Provide the (x, y) coordinate of the cell's center where the given text is located.  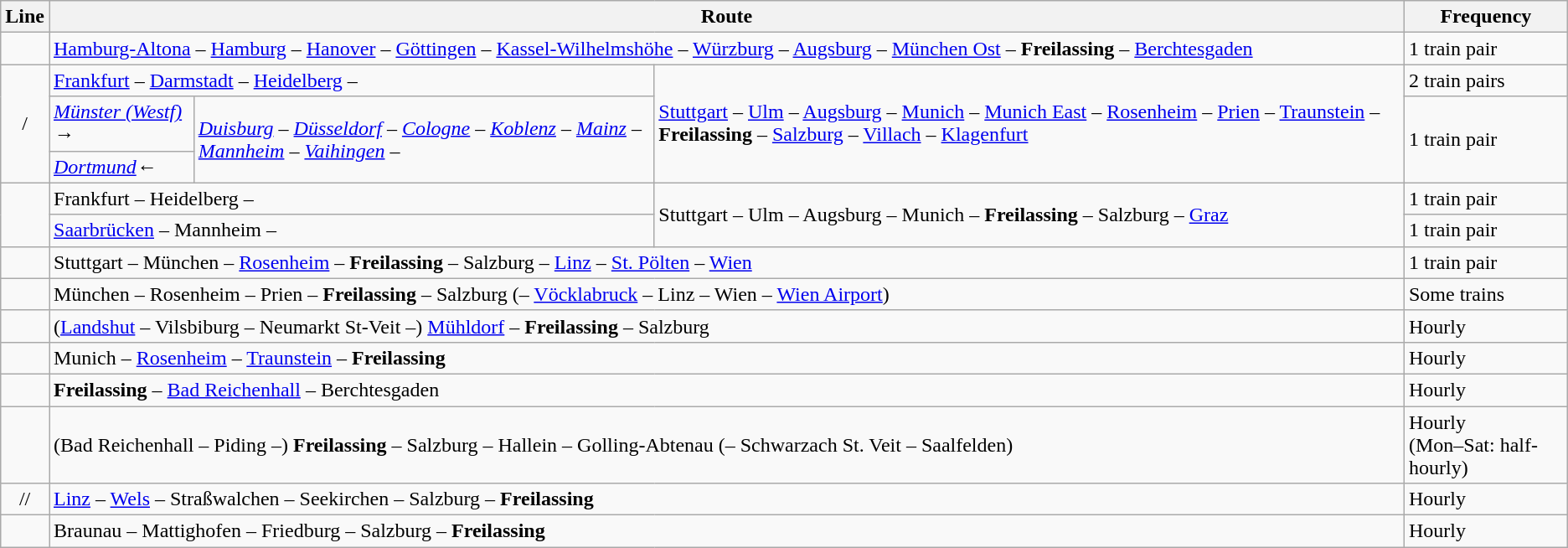
// (25, 499)
Braunau – Mattighofen – Friedburg – Salzburg – Freilassing (726, 531)
Hamburg-Altona – Hamburg – Hanover – Göttingen – Kassel-Wilhelmshöhe – Würzburg – Augsburg – München Ost – Freilassing – Berchtesgaden (726, 49)
Munich – Rosenheim – Traunstein – Freilassing (726, 358)
Freilassing – Bad Reichenhall – Berchtesgaden (726, 390)
(Bad Reichenhall – Piding –) Freilassing – Salzburg – Hallein – Golling-Abtenau (– Schwarzach St. Veit – Saalfelden) (726, 444)
/ (25, 124)
München – Rosenheim – Prien – Freilassing – Salzburg (– Vöcklabruck – Linz – Wien – Wien Airport) (726, 294)
Saarbrücken – Mannheim – (351, 230)
Linz – Wels – Straßwalchen – Seekirchen – Salzburg – Freilassing (726, 499)
Route (726, 17)
Frequency (1486, 17)
2 train pairs (1486, 80)
Line (25, 17)
Dortmund← (121, 167)
Stuttgart – Ulm – Augsburg – Munich – Freilassing – Salzburg – Graz (1029, 215)
Stuttgart – Ulm – Augsburg – Munich – Munich East – Rosenheim – Prien – Traunstein – Freilassing – Salzburg – Villach – Klagenfurt (1029, 124)
Stuttgart – München – Rosenheim – Freilassing – Salzburg – Linz – St. Pölten – Wien (726, 262)
Hourly(Mon–Sat: half-hourly) (1486, 444)
Münster (Westf) → (121, 124)
(Landshut – Vilsbiburg – Neumarkt St-Veit –) Mühldorf – Freilassing – Salzburg (726, 326)
Frankfurt – Heidelberg – (351, 199)
Frankfurt – Darmstadt – Heidelberg – (351, 80)
Duisburg – Düsseldorf – Cologne – Koblenz – Mainz – Mannheim – Vaihingen – (424, 139)
Some trains (1486, 294)
